For the text-containing cell, return its midpoint in [x, y] coordinate format. 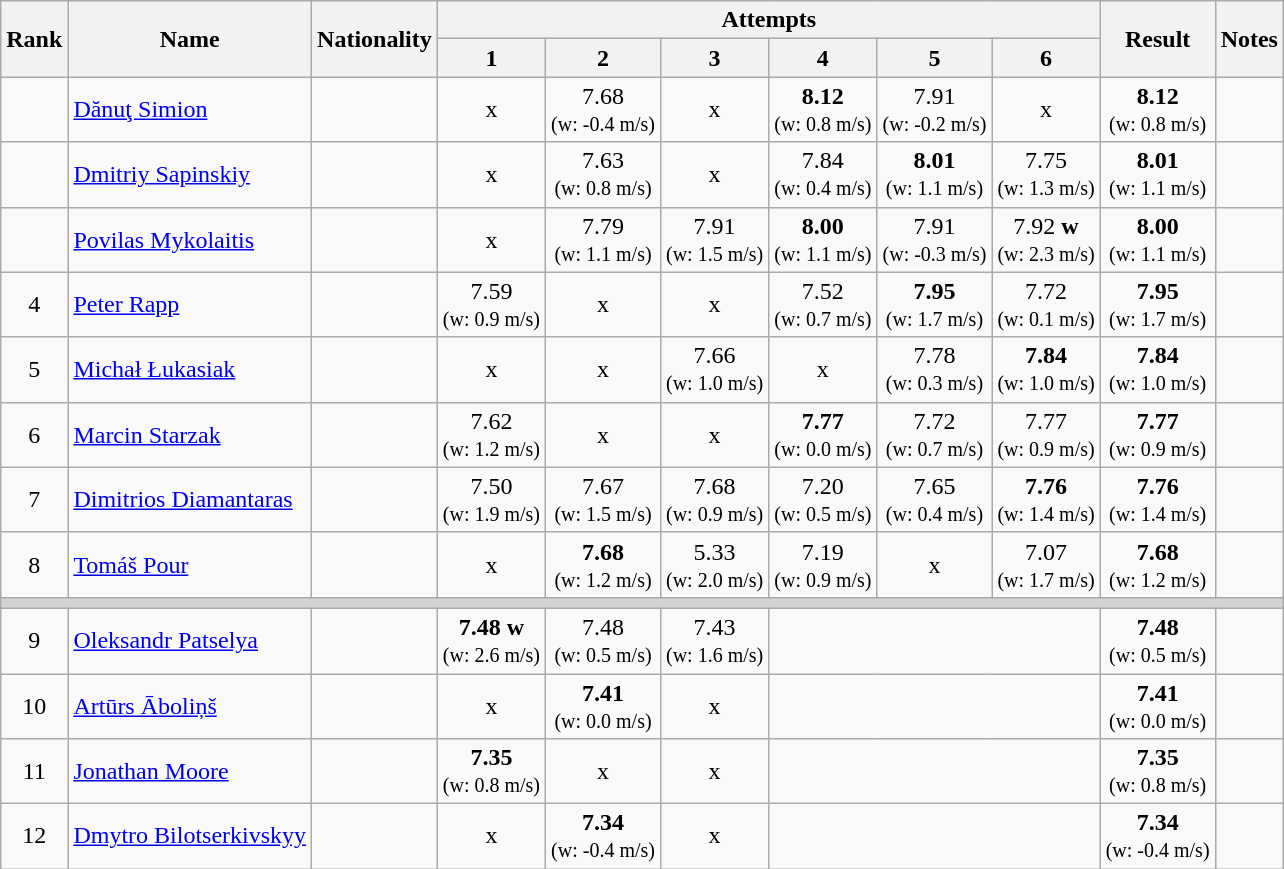
7.72(w: 0.1 m/s) [1046, 304]
7.52(w: 0.7 m/s) [823, 304]
Dănuţ Simion [190, 110]
7.91(w: 1.5 m/s) [714, 240]
11 [34, 772]
7.20(w: 0.5 m/s) [823, 500]
3 [714, 58]
Dmytro Bilotserkivskyy [190, 836]
Name [190, 39]
8 [34, 564]
7.91(w: -0.2 m/s) [934, 110]
10 [34, 706]
2 [604, 58]
Attempts [768, 20]
Oleksandr Patselya [190, 640]
Tomáš Pour [190, 564]
Peter Rapp [190, 304]
7.63(w: 0.8 m/s) [604, 174]
7.79(w: 1.1 m/s) [604, 240]
7.78(w: 0.3 m/s) [934, 370]
7.59(w: 0.9 m/s) [491, 304]
Artūrs Āboliņš [190, 706]
7.66(w: 1.0 m/s) [714, 370]
Michał Łukasiak [190, 370]
Nationality [375, 39]
Jonathan Moore [190, 772]
1 [491, 58]
7.92 w(w: 2.3 m/s) [1046, 240]
7.62(w: 1.2 m/s) [491, 434]
Povilas Mykolaitis [190, 240]
7.68(w: -0.4 m/s) [604, 110]
Notes [1249, 39]
Dimitrios Diamantaras [190, 500]
7.72(w: 0.7 m/s) [934, 434]
Rank [34, 39]
5.33(w: 2.0 m/s) [714, 564]
7.07(w: 1.7 m/s) [1046, 564]
7.19(w: 0.9 m/s) [823, 564]
Dmitriy Sapinskiy [190, 174]
Marcin Starzak [190, 434]
7 [34, 500]
7.50(w: 1.9 m/s) [491, 500]
7.43(w: 1.6 m/s) [714, 640]
Result [1158, 39]
7.67(w: 1.5 m/s) [604, 500]
7.75(w: 1.3 m/s) [1046, 174]
7.91(w: -0.3 m/s) [934, 240]
9 [34, 640]
7.65(w: 0.4 m/s) [934, 500]
7.84(w: 0.4 m/s) [823, 174]
7.48 w(w: 2.6 m/s) [491, 640]
12 [34, 836]
7.77(w: 0.0 m/s) [823, 434]
7.68(w: 0.9 m/s) [714, 500]
